Capture the cell that displays the provided text and extract its [X, Y] central coordinate. 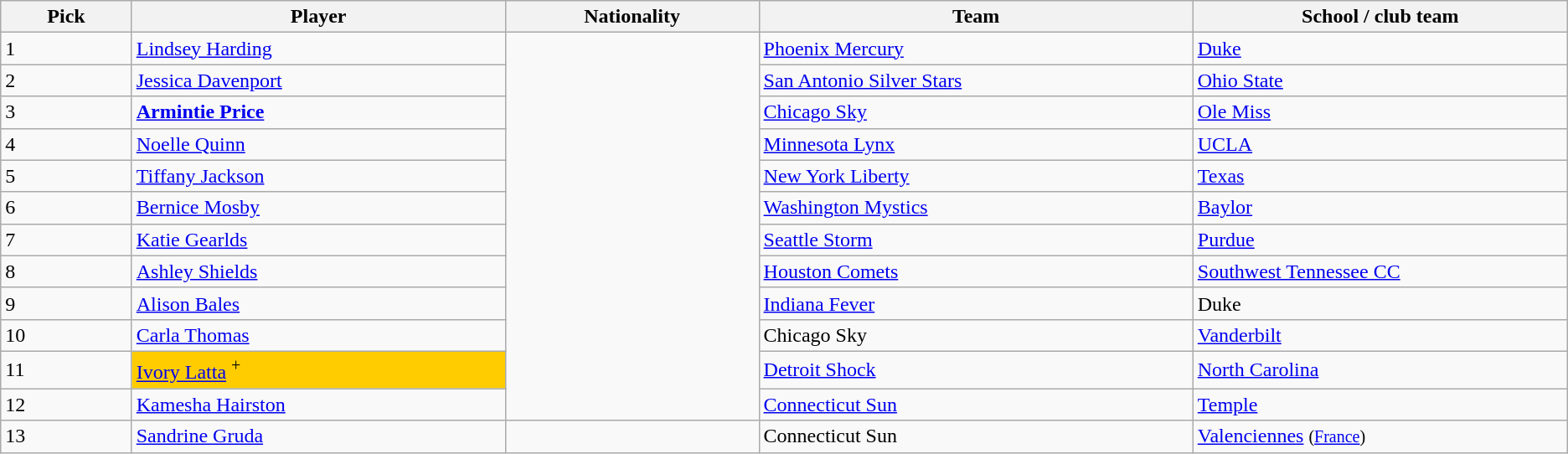
8 [66, 271]
6 [66, 208]
Katie Gearlds [318, 240]
7 [66, 240]
Southwest Tennessee CC [1380, 271]
Texas [1380, 176]
Noelle Quinn [318, 144]
Tiffany Jackson [318, 176]
Phoenix Mercury [976, 49]
3 [66, 112]
Lindsey Harding [318, 49]
Vanderbilt [1380, 335]
Team [976, 17]
1 [66, 49]
Player [318, 17]
Armintie Price [318, 112]
13 [66, 436]
Washington Mystics [976, 208]
Minnesota Lynx [976, 144]
Ole Miss [1380, 112]
New York Liberty [976, 176]
Ashley Shields [318, 271]
Pick [66, 17]
School / club team [1380, 17]
Valenciennes (France) [1380, 436]
9 [66, 303]
Detroit Shock [976, 370]
5 [66, 176]
Ivory Latta + [318, 370]
2 [66, 80]
Seattle Storm [976, 240]
Nationality [632, 17]
Ohio State [1380, 80]
Jessica Davenport [318, 80]
11 [66, 370]
Indiana Fever [976, 303]
Sandrine Gruda [318, 436]
Alison Bales [318, 303]
UCLA [1380, 144]
Temple [1380, 405]
12 [66, 405]
Bernice Mosby [318, 208]
San Antonio Silver Stars [976, 80]
10 [66, 335]
Carla Thomas [318, 335]
North Carolina [1380, 370]
4 [66, 144]
Purdue [1380, 240]
Kamesha Hairston [318, 405]
Baylor [1380, 208]
Houston Comets [976, 271]
